Extract the [X, Y] coordinate from the center of the cell holding the provided text.  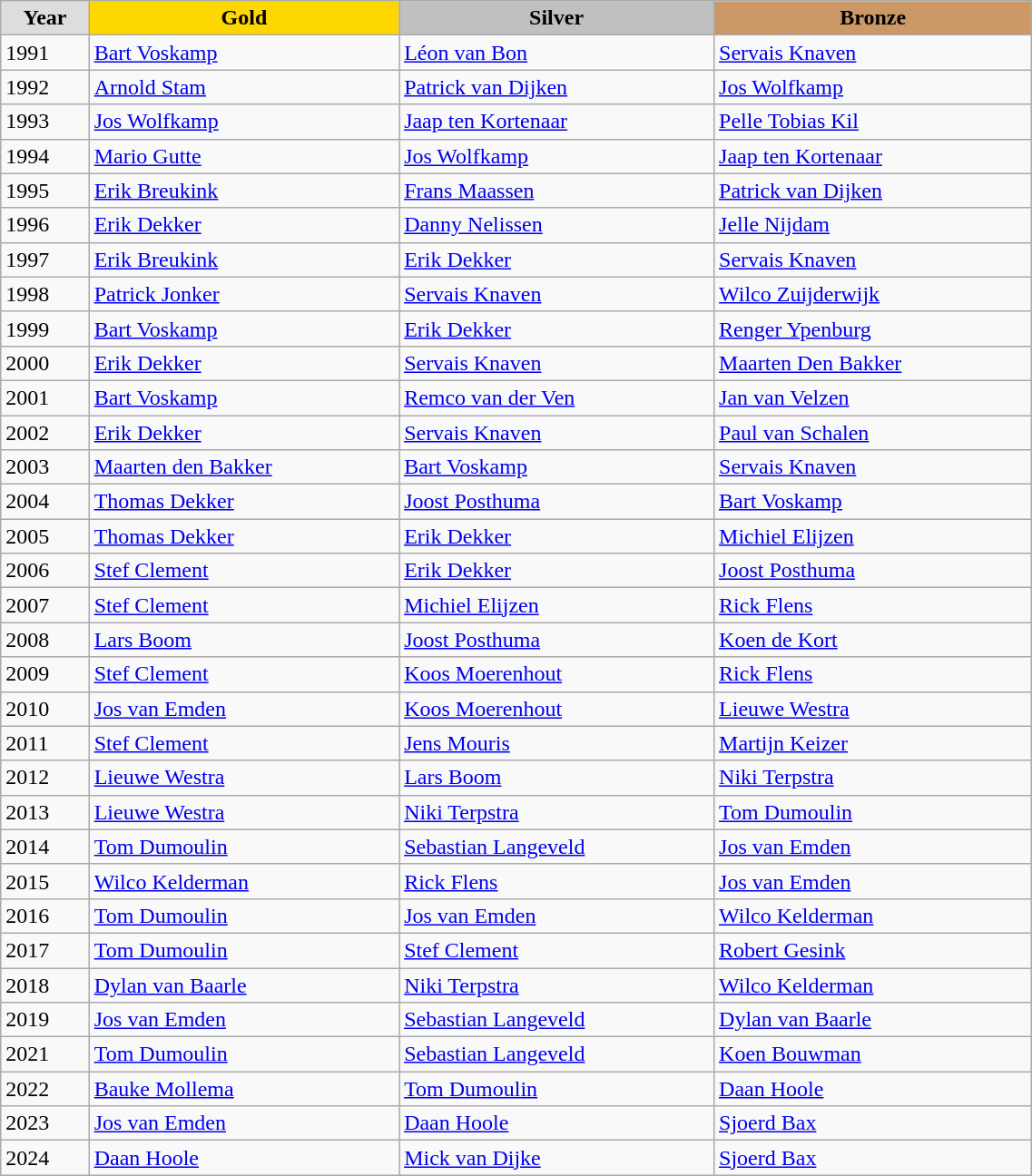
2014 [45, 847]
Bauke Mollema [243, 1089]
Paul van Schalen [873, 433]
Maarten den Bakker [243, 467]
2023 [45, 1123]
1997 [45, 260]
Arnold Stam [243, 87]
Martijn Keizer [873, 743]
Frans Maassen [557, 191]
Jan van Velzen [873, 397]
1991 [45, 53]
Renger Ypenburg [873, 328]
Gold [243, 18]
1999 [45, 328]
Bronze [873, 18]
2004 [45, 502]
1998 [45, 294]
Maarten Den Bakker [873, 363]
Léon van Bon [557, 53]
Mick van Dijke [557, 1158]
2009 [45, 674]
2011 [45, 743]
2000 [45, 363]
2013 [45, 812]
Jelle Nijdam [873, 225]
Mario Gutte [243, 156]
2008 [45, 640]
Silver [557, 18]
2002 [45, 433]
2017 [45, 950]
2021 [45, 1054]
Pelle Tobias Kil [873, 122]
2003 [45, 467]
2012 [45, 778]
2005 [45, 536]
2022 [45, 1089]
2010 [45, 709]
Wilco Zuijderwijk [873, 294]
2007 [45, 605]
Koen Bouwman [873, 1054]
Year [45, 18]
1992 [45, 87]
Remco van der Ven [557, 397]
2006 [45, 571]
2015 [45, 881]
1994 [45, 156]
2001 [45, 397]
Jens Mouris [557, 743]
Robert Gesink [873, 950]
Danny Nelissen [557, 225]
Patrick Jonker [243, 294]
Koen de Kort [873, 640]
2016 [45, 916]
2019 [45, 1020]
1993 [45, 122]
2024 [45, 1158]
2018 [45, 985]
1995 [45, 191]
1996 [45, 225]
